Find where the given text appears and provide that cell's center as (x, y) coordinate. 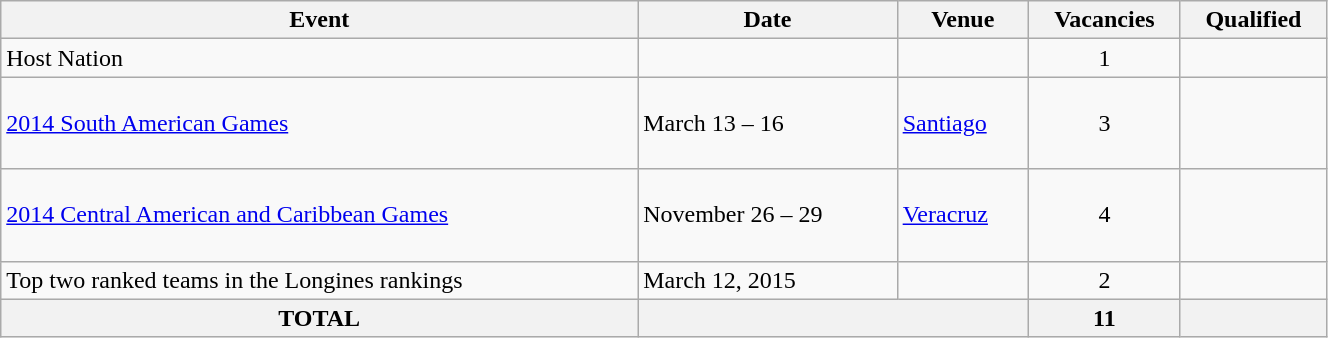
Qualified (1253, 20)
Santiago (962, 123)
Top two ranked teams in the Longines rankings (320, 280)
1 (1104, 58)
2014 South American Games (320, 123)
Host Nation (320, 58)
Venue (962, 20)
March 13 – 16 (768, 123)
March 12, 2015 (768, 280)
Vacancies (1104, 20)
TOTAL (320, 318)
2014 Central American and Caribbean Games (320, 215)
2 (1104, 280)
Event (320, 20)
3 (1104, 123)
November 26 – 29 (768, 215)
Veracruz (962, 215)
4 (1104, 215)
11 (1104, 318)
Date (768, 20)
